Identify which cell holds the provided text, then report its (x, y) central coordinate. 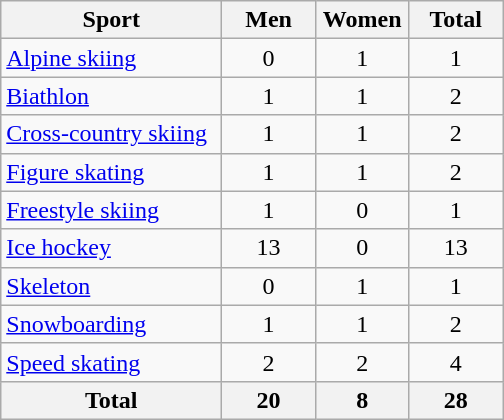
Freestyle skiing (112, 210)
Cross-country skiing (112, 134)
Speed skating (112, 362)
Men (269, 20)
Sport (112, 20)
20 (269, 400)
4 (456, 362)
Skeleton (112, 286)
Snowboarding (112, 324)
Alpine skiing (112, 58)
Figure skating (112, 172)
Ice hockey (112, 248)
Women (362, 20)
28 (456, 400)
Biathlon (112, 96)
8 (362, 400)
